Search for the cell housing the specified text and yield its (x, y) center coordinate. 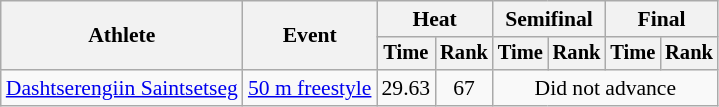
50 m freestyle (310, 88)
Dashtserengiin Saintsetseg (122, 88)
Event (310, 36)
Final (661, 19)
Athlete (122, 36)
Semifinal (549, 19)
Did not advance (606, 88)
Heat (434, 19)
29.63 (406, 88)
67 (464, 88)
